From the cell containing the given text, extract its center point as (X, Y) coordinate. 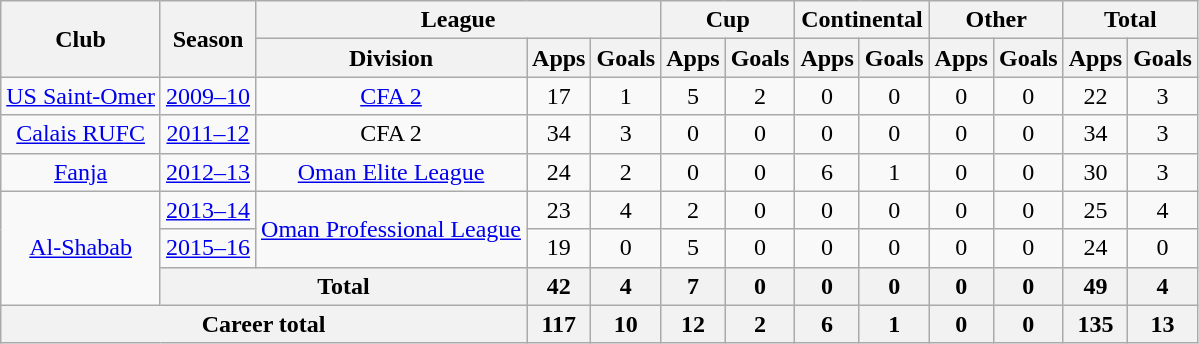
Division (392, 58)
Oman Elite League (392, 172)
2013–14 (208, 210)
Cup (728, 20)
Al-Shabab (81, 248)
Continental (862, 20)
7 (693, 286)
2011–12 (208, 134)
17 (559, 96)
US Saint-Omer (81, 96)
49 (1095, 286)
30 (1095, 172)
Calais RUFC (81, 134)
25 (1095, 210)
135 (1095, 324)
Fanja (81, 172)
23 (559, 210)
19 (559, 248)
13 (1163, 324)
Season (208, 39)
Career total (264, 324)
League (458, 20)
2015–16 (208, 248)
12 (693, 324)
10 (626, 324)
2009–10 (208, 96)
117 (559, 324)
22 (1095, 96)
Other (996, 20)
2012–13 (208, 172)
Oman Professional League (392, 229)
Club (81, 39)
42 (559, 286)
